Extract the (X, Y) coordinate from the center of the cell holding the provided text.  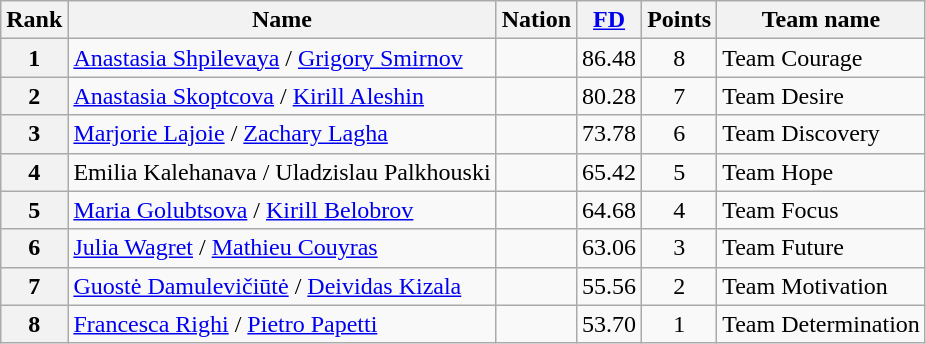
Team Desire (822, 96)
FD (610, 20)
73.78 (610, 134)
Team Discovery (822, 134)
Julia Wagret / Mathieu Couyras (282, 248)
Team Motivation (822, 286)
Francesca Righi / Pietro Papetti (282, 324)
64.68 (610, 210)
65.42 (610, 172)
53.70 (610, 324)
Team name (822, 20)
Guostė Damulevičiūtė / Deividas Kizala (282, 286)
80.28 (610, 96)
Team Hope (822, 172)
Marjorie Lajoie / Zachary Lagha (282, 134)
Name (282, 20)
Rank (34, 20)
Team Courage (822, 58)
Team Focus (822, 210)
63.06 (610, 248)
Emilia Kalehanava / Uladzislau Palkhouski (282, 172)
Anastasia Shpilevaya / Grigory Smirnov (282, 58)
Anastasia Skoptcova / Kirill Aleshin (282, 96)
55.56 (610, 286)
Nation (536, 20)
86.48 (610, 58)
Team Determination (822, 324)
Points (680, 20)
Team Future (822, 248)
Maria Golubtsova / Kirill Belobrov (282, 210)
